Identify which cell holds the provided text, then report its (X, Y) central coordinate. 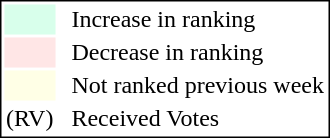
(RV) (29, 119)
Received Votes (198, 119)
Increase in ranking (198, 19)
Not ranked previous week (198, 85)
Decrease in ranking (198, 53)
